Return (X, Y) of the center of cell containing provided text 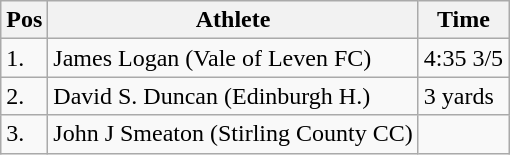
John J Smeaton (Stirling County CC) (233, 134)
David S. Duncan (Edinburgh H.) (233, 96)
Pos (24, 20)
Athlete (233, 20)
4:35 3/5 (463, 58)
3 yards (463, 96)
James Logan (Vale of Leven FC) (233, 58)
3. (24, 134)
Time (463, 20)
1. (24, 58)
2. (24, 96)
